Search for the cell housing the specified text and yield its [x, y] center coordinate. 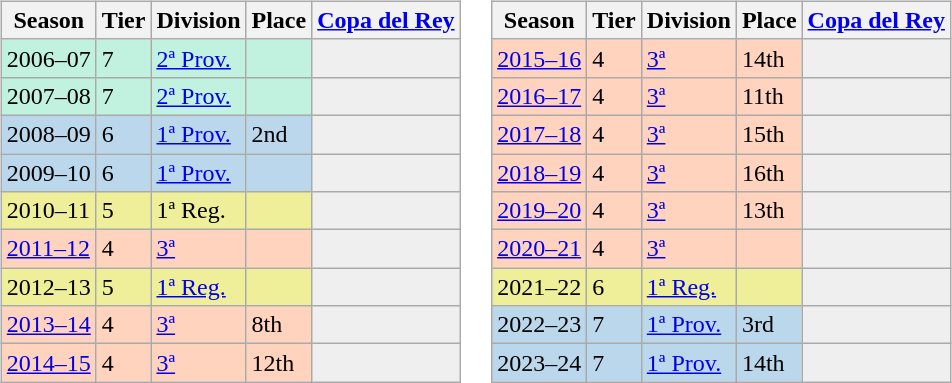
2019–20 [540, 211]
2018–19 [540, 173]
2011–12 [48, 249]
2013–14 [48, 325]
15th [769, 134]
2007–08 [48, 96]
3rd [769, 325]
2016–17 [540, 96]
2015–16 [540, 58]
2023–24 [540, 363]
2014–15 [48, 363]
2012–13 [48, 287]
16th [769, 173]
2022–23 [540, 325]
2017–18 [540, 134]
2021–22 [540, 287]
2008–09 [48, 134]
11th [769, 96]
12th [279, 363]
8th [279, 325]
13th [769, 211]
2010–11 [48, 211]
2009–10 [48, 173]
2nd [279, 134]
2006–07 [48, 58]
2020–21 [540, 249]
